Provide the [x, y] coordinate of the cell's center where the given text is located.  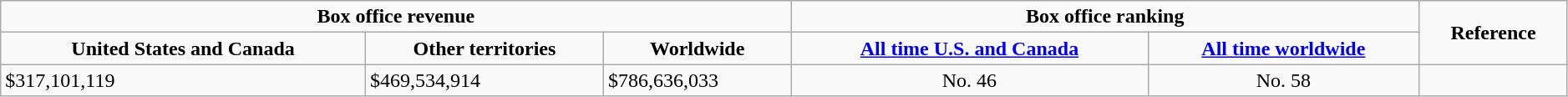
$469,534,914 [485, 80]
Reference [1494, 33]
$317,101,119 [184, 80]
No. 46 [969, 80]
All time U.S. and Canada [969, 48]
United States and Canada [184, 48]
No. 58 [1283, 80]
$786,636,033 [698, 80]
Box office ranking [1105, 17]
Box office revenue [396, 17]
All time worldwide [1283, 48]
Other territories [485, 48]
Worldwide [698, 48]
